Scan for the cell matching the given text and deliver its [X, Y] coordinate at center. 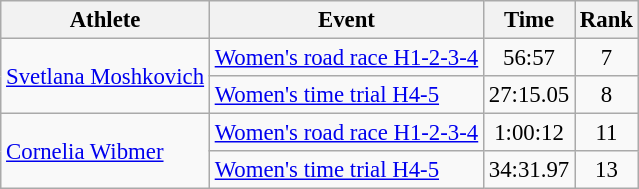
7 [606, 58]
11 [606, 133]
Athlete [106, 20]
Cornelia Wibmer [106, 152]
Time [530, 20]
1:00:12 [530, 133]
Svetlana Moshkovich [106, 76]
56:57 [530, 58]
13 [606, 170]
Event [346, 20]
34:31.97 [530, 170]
27:15.05 [530, 95]
8 [606, 95]
Rank [606, 20]
